Determine the (x, y) coordinate at the center of the cell enclosing the given text.  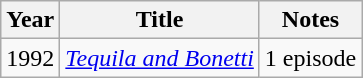
1992 (30, 58)
Tequila and Bonetti (160, 58)
1 episode (310, 58)
Notes (310, 20)
Year (30, 20)
Title (160, 20)
